Return the [X, Y] coordinate for the center point of the cell that contains the specified text.  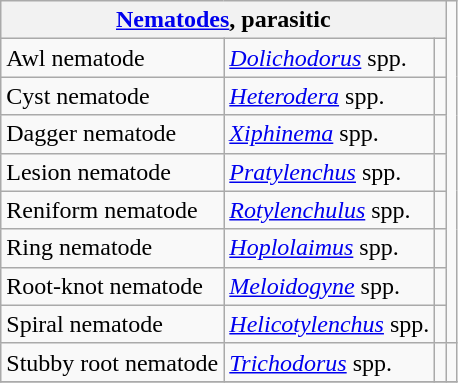
Root-knot nematode [112, 286]
Nematodes, parasitic [224, 20]
Cyst nematode [112, 96]
Lesion nematode [112, 172]
Awl nematode [112, 58]
Dolichodorus spp. [330, 58]
Ring nematode [112, 248]
Trichodorus spp. [330, 362]
Meloidogyne spp. [330, 286]
Pratylenchus spp. [330, 172]
Rotylenchulus spp. [330, 210]
Helicotylenchus spp. [330, 324]
Reniform nematode [112, 210]
Stubby root nematode [112, 362]
Xiphinema spp. [330, 134]
Heterodera spp. [330, 96]
Dagger nematode [112, 134]
Spiral nematode [112, 324]
Hoplolaimus spp. [330, 248]
